Locate the cell with the specified text and output its (x, y) center coordinate. 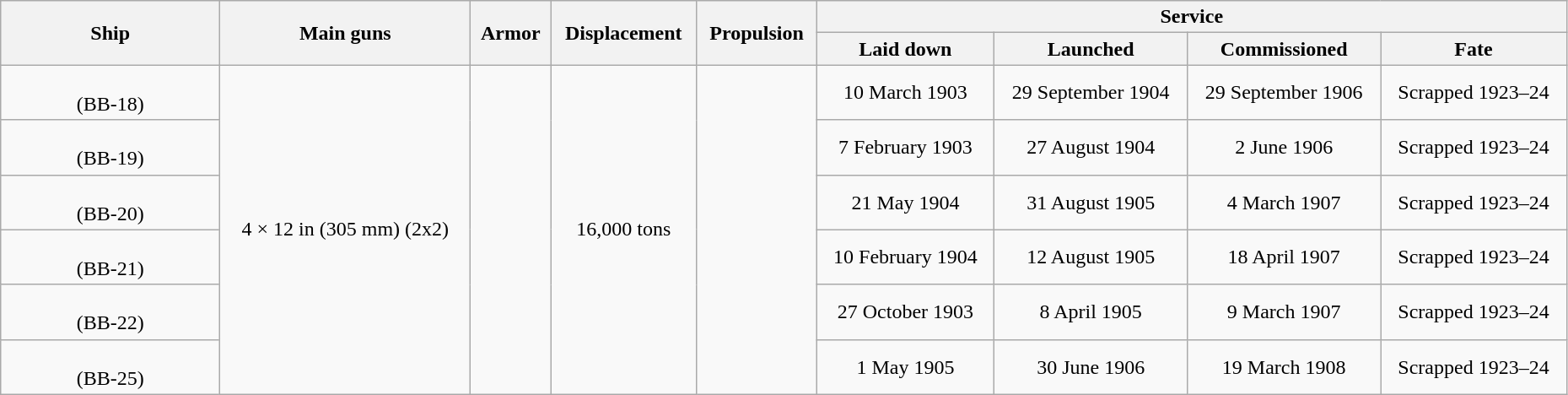
12 August 1905 (1091, 257)
Fate (1474, 49)
9 March 1907 (1284, 312)
2 June 1906 (1284, 147)
Main guns (346, 33)
18 April 1907 (1284, 257)
8 April 1905 (1091, 312)
19 March 1908 (1284, 366)
30 June 1906 (1091, 366)
10 February 1904 (906, 257)
Ship (110, 33)
Armor (511, 33)
(BB-20) (110, 203)
(BB-18) (110, 93)
Launched (1091, 49)
(BB-19) (110, 147)
31 August 1905 (1091, 203)
7 February 1903 (906, 147)
Propulsion (757, 33)
Commissioned (1284, 49)
16,000 tons (624, 230)
4 March 1907 (1284, 203)
(BB-25) (110, 366)
29 September 1906 (1284, 93)
(BB-21) (110, 257)
(BB-22) (110, 312)
Service (1191, 17)
Displacement (624, 33)
27 October 1903 (906, 312)
1 May 1905 (906, 366)
29 September 1904 (1091, 93)
10 March 1903 (906, 93)
27 August 1904 (1091, 147)
4 × 12 in (305 mm) (2x2) (346, 230)
Laid down (906, 49)
21 May 1904 (906, 203)
